Return (x, y) of the center of cell containing provided text 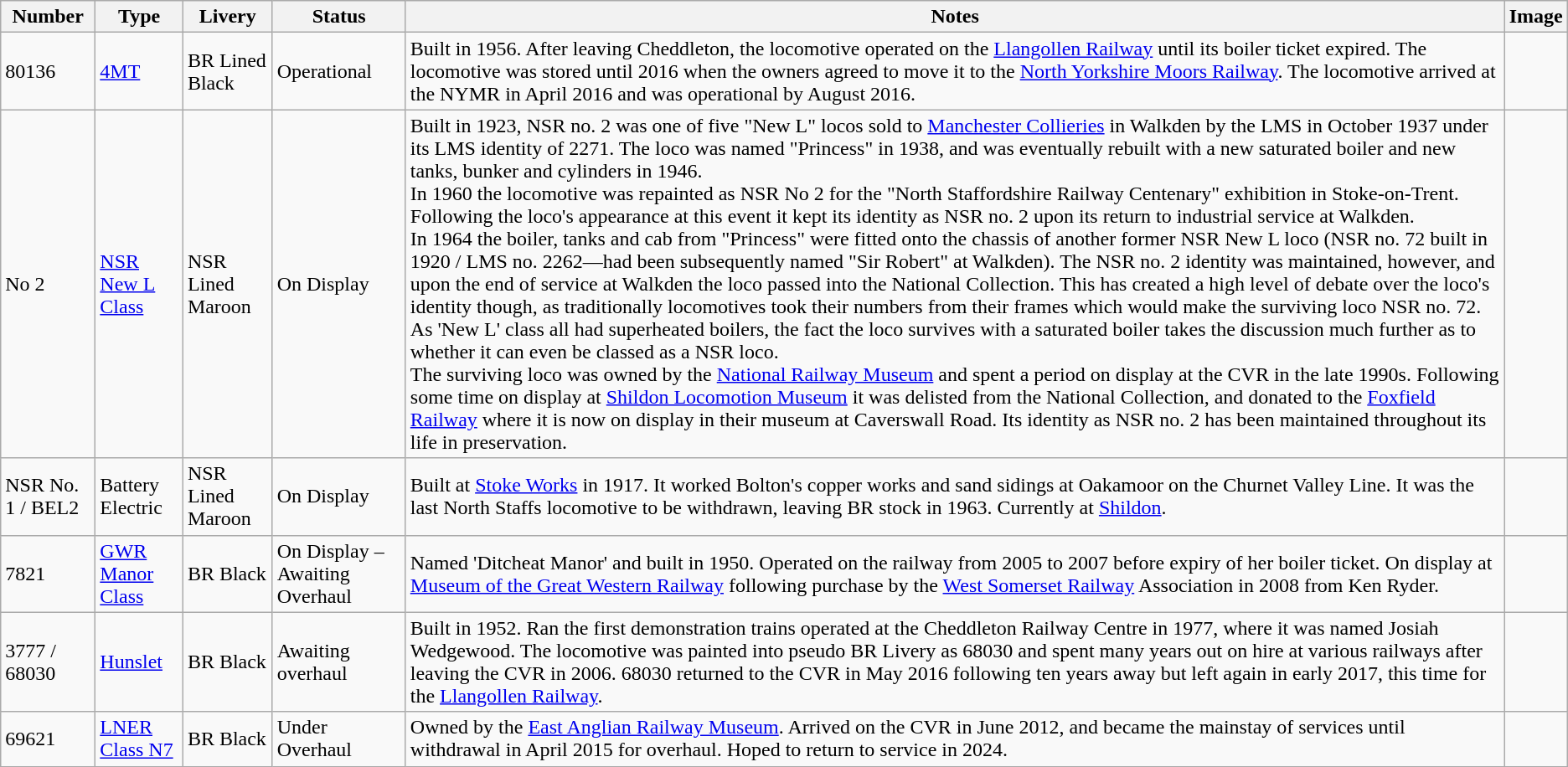
On Display – Awaiting Overhaul (338, 574)
80136 (49, 71)
NSR New L Class (139, 284)
Notes (955, 17)
69621 (49, 739)
7821 (49, 574)
No 2 (49, 284)
Type (139, 17)
Image (1536, 17)
Hunslet (139, 661)
Awaiting overhaul (338, 661)
NSR No. 1 / BEL2 (49, 497)
Operational (338, 71)
Battery Electric (139, 497)
Status (338, 17)
Number (49, 17)
3777 / 68030 (49, 661)
GWR Manor Class (139, 574)
4MT (139, 71)
LNER Class N7 (139, 739)
Under Overhaul (338, 739)
Livery (228, 17)
BR Lined Black (228, 71)
